Locate the cell with the specified text and output its [X, Y] center coordinate. 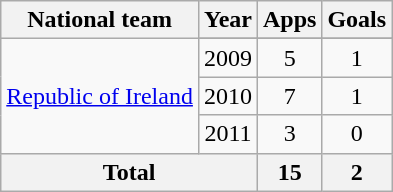
3 [289, 134]
0 [357, 134]
2010 [228, 96]
5 [289, 58]
Total [130, 172]
15 [289, 172]
Apps [289, 20]
2 [357, 172]
7 [289, 96]
National team [100, 20]
2011 [228, 134]
Goals [357, 20]
Year [228, 20]
2009 [228, 58]
Republic of Ireland [100, 96]
